Extract the [x, y] coordinate from the center of the cell holding the provided text.  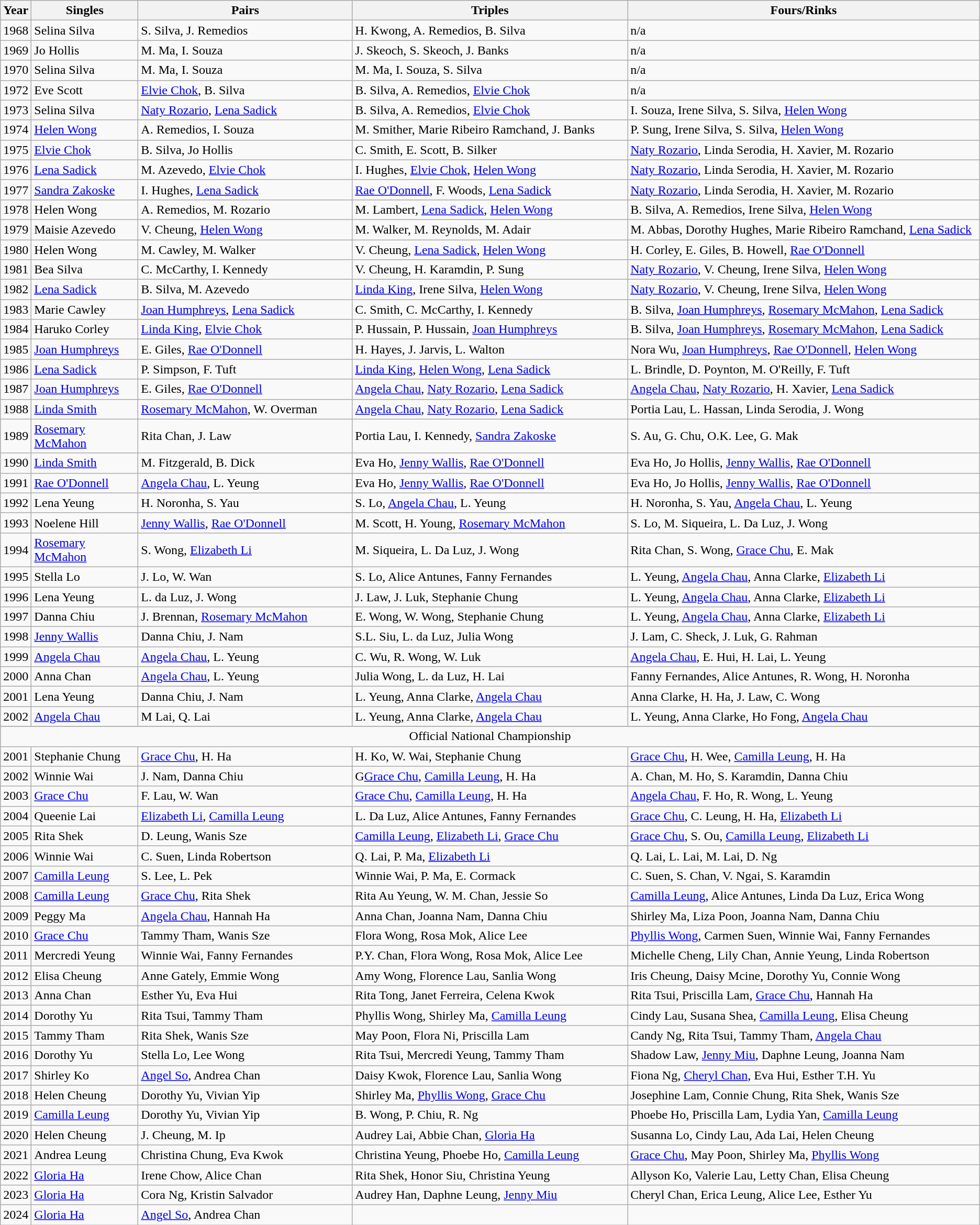
1976 [16, 170]
Peggy Ma [85, 916]
C. Suen, S. Chan, V. Ngai, S. Karamdin [804, 876]
1978 [16, 209]
B. Silva, Jo Hollis [245, 150]
1979 [16, 229]
Grace Chu, Rita Shek [245, 896]
Year [16, 10]
2024 [16, 1215]
1989 [16, 436]
Phyllis Wong, Shirley Ma, Camilla Leung [490, 1016]
M. Smither, Marie Ribeiro Ramchand, J. Banks [490, 130]
H. Kwong, A. Remedios, B. Silva [490, 30]
B. Silva, M. Azevedo [245, 290]
1984 [16, 329]
2018 [16, 1095]
Official National Championship [490, 736]
J. Law, J. Luk, Stephanie Chung [490, 597]
S. Lo, M. Siqueira, L. Da Luz, J. Wong [804, 523]
Elvie Chok, B. Silva [245, 90]
2023 [16, 1195]
B. Wong, P. Chiu, R. Ng [490, 1115]
A. Chan, M. Ho, S. Karamdin, Danna Chiu [804, 776]
2016 [16, 1055]
M. Siqueira, L. Da Luz, J. Wong [490, 550]
M. Fitzgerald, B. Dick [245, 463]
S. Lee, L. Pek [245, 876]
C. McCarthy, I. Kennedy [245, 270]
1981 [16, 270]
Linda King, Elvie Chok [245, 329]
1996 [16, 597]
L. Da Luz, Alice Antunes, Fanny Fernandes [490, 816]
Triples [490, 10]
M. Abbas, Dorothy Hughes, Marie Ribeiro Ramchand, Lena Sadick [804, 229]
Rosemary McMahon, W. Overman [245, 409]
Audrey Lai, Abbie Chan, Gloria Ha [490, 1135]
Rita Tsui, Tammy Tham [245, 1016]
Rae O'Donnell, F. Woods, Lena Sadick [490, 190]
Maisie Azevedo [85, 229]
1988 [16, 409]
Amy Wong, Florence Lau, Sanlia Wong [490, 976]
H. Corley, E. Giles, B. Howell, Rae O'Donnell [804, 250]
Danna Chiu [85, 617]
1974 [16, 130]
Esther Yu, Eva Hui [245, 996]
M Lai, Q. Lai [245, 716]
1990 [16, 463]
2005 [16, 836]
Anna Chan, Joanna Nam, Danna Chiu [490, 916]
Stella Lo, Lee Wong [245, 1055]
Singles [85, 10]
Camilla Leung, Alice Antunes, Linda Da Luz, Erica Wong [804, 896]
Noelene Hill [85, 523]
Fours/Rinks [804, 10]
1991 [16, 483]
Anne Gately, Emmie Wong [245, 976]
Christina Chung, Eva Kwok [245, 1155]
1968 [16, 30]
Elizabeth Li, Camilla Leung [245, 816]
Sandra Zakoske [85, 190]
Allyson Ko, Valerie Lau, Letty Chan, Elisa Cheung [804, 1175]
J. Lam, C. Sheck, J. Luk, G. Rahman [804, 637]
Grace Chu, Camilla Leung, H. Ha [490, 796]
H. Noronha, S. Yau, Angela Chau, L. Yeung [804, 503]
1995 [16, 577]
P. Hussain, P. Hussain, Joan Humphreys [490, 329]
Shirley Ma, Liza Poon, Joanna Nam, Danna Chiu [804, 916]
2006 [16, 856]
Cora Ng, Kristin Salvador [245, 1195]
Flora Wong, Rosa Mok, Alice Lee [490, 936]
Mercredi Yeung [85, 956]
Susanna Lo, Cindy Lau, Ada Lai, Helen Cheung [804, 1135]
Candy Ng, Rita Tsui, Tammy Tham, Angela Chau [804, 1035]
Bea Silva [85, 270]
Julia Wong, L. da Luz, H. Lai [490, 677]
Josephine Lam, Connie Chung, Rita Shek, Wanis Sze [804, 1095]
Angela Chau, Hannah Ha [245, 916]
Nora Wu, Joan Humphreys, Rae O'Donnell, Helen Wong [804, 349]
H. Hayes, J. Jarvis, L. Walton [490, 349]
Portia Lau, I. Kennedy, Sandra Zakoske [490, 436]
Camilla Leung, Elizabeth Li, Grace Chu [490, 836]
Andrea Leung [85, 1155]
Irene Chow, Alice Chan [245, 1175]
1994 [16, 550]
Jenny Wallis [85, 637]
Christina Yeung, Phoebe Ho, Camilla Leung [490, 1155]
S. Lo, Alice Antunes, Fanny Fernandes [490, 577]
1975 [16, 150]
1985 [16, 349]
D. Leung, Wanis Sze [245, 836]
Angela Chau, Naty Rozario, H. Xavier, Lena Sadick [804, 389]
Jenny Wallis, Rae O'Donnell [245, 523]
M. Azevedo, Elvie Chok [245, 170]
M. Cawley, M. Walker [245, 250]
S. Silva, J. Remedios [245, 30]
L. Brindle, D. Poynton, M. O'Reilly, F. Tuft [804, 369]
2008 [16, 896]
Naty Rozario, Lena Sadick [245, 110]
C. Smith, E. Scott, B. Silker [490, 150]
Iris Cheung, Daisy Mcine, Dorothy Yu, Connie Wong [804, 976]
2019 [16, 1115]
Shadow Law, Jenny Miu, Daphne Leung, Joanna Nam [804, 1055]
Tammy Tham [85, 1035]
1982 [16, 290]
Rita Au Yeung, W. M. Chan, Jessie So [490, 896]
1997 [16, 617]
Rita Tsui, Mercredi Yeung, Tammy Tham [490, 1055]
Rita Chan, J. Law [245, 436]
Angela Chau, E. Hui, H. Lai, L. Yeung [804, 657]
H. Ko, W. Wai, Stephanie Chung [490, 756]
Linda King, Irene Silva, Helen Wong [490, 290]
Eve Scott [85, 90]
1999 [16, 657]
1987 [16, 389]
2017 [16, 1075]
Shirley Ko [85, 1075]
Winnie Wai, Fanny Fernandes [245, 956]
Phyllis Wong, Carmen Suen, Winnie Wai, Fanny Fernandes [804, 936]
S. Au, G. Chu, O.K. Lee, G. Mak [804, 436]
Joan Humphreys, Lena Sadick [245, 310]
Daisy Kwok, Florence Lau, Sanlia Wong [490, 1075]
C. Wu, R. Wong, W. Luk [490, 657]
1970 [16, 70]
2009 [16, 916]
J. Skeoch, S. Skeoch, J. Banks [490, 50]
Phoebe Ho, Priscilla Lam, Lydia Yan, Camilla Leung [804, 1115]
Linda King, Helen Wong, Lena Sadick [490, 369]
S. Lo, Angela Chau, L. Yeung [490, 503]
1993 [16, 523]
Rita Tong, Janet Ferreira, Celena Kwok [490, 996]
M. Ma, I. Souza, S. Silva [490, 70]
2012 [16, 976]
J. Nam, Danna Chiu [245, 776]
P. Sung, Irene Silva, S. Silva, Helen Wong [804, 130]
Audrey Han, Daphne Leung, Jenny Miu [490, 1195]
M. Walker, M. Reynolds, M. Adair [490, 229]
Stephanie Chung [85, 756]
Q. Lai, P. Ma, Elizabeth Li [490, 856]
1992 [16, 503]
Marie Cawley [85, 310]
Queenie Lai [85, 816]
E. Wong, W. Wong, Stephanie Chung [490, 617]
Pairs [245, 10]
Portia Lau, L. Hassan, Linda Serodia, J. Wong [804, 409]
C. Suen, Linda Robertson [245, 856]
2010 [16, 936]
I. Souza, Irene Silva, S. Silva, Helen Wong [804, 110]
S.L. Siu, L. da Luz, Julia Wong [490, 637]
I. Hughes, Lena Sadick [245, 190]
May Poon, Flora Ni, Priscilla Lam [490, 1035]
1980 [16, 250]
Elvie Chok [85, 150]
Elisa Cheung [85, 976]
2007 [16, 876]
2000 [16, 677]
2011 [16, 956]
Cindy Lau, Susana Shea, Camilla Leung, Elisa Cheung [804, 1016]
2022 [16, 1175]
Rita Tsui, Priscilla Lam, Grace Chu, Hannah Ha [804, 996]
Rita Shek, Honor Siu, Christina Yeung [490, 1175]
F. Lau, W. Wan [245, 796]
A. Remedios, M. Rozario [245, 209]
1977 [16, 190]
Stella Lo [85, 577]
Rita Shek, Wanis Sze [245, 1035]
2004 [16, 816]
Grace Chu, H. Wee, Camilla Leung, H. Ha [804, 756]
2003 [16, 796]
Tammy Tham, Wanis Sze [245, 936]
B. Silva, A. Remedios, Irene Silva, Helen Wong [804, 209]
Rita Chan, S. Wong, Grace Chu, E. Mak [804, 550]
M. Lambert, Lena Sadick, Helen Wong [490, 209]
2020 [16, 1135]
Q. Lai, L. Lai, M. Lai, D. Ng [804, 856]
Jo Hollis [85, 50]
1969 [16, 50]
Grace Chu, May Poon, Shirley Ma, Phyllis Wong [804, 1155]
Angela Chau, F. Ho, R. Wong, L. Yeung [804, 796]
2021 [16, 1155]
Fiona Ng, Cheryl Chan, Eva Hui, Esther T.H. Yu [804, 1075]
2014 [16, 1016]
L. da Luz, J. Wong [245, 597]
1973 [16, 110]
Haruko Corley [85, 329]
1986 [16, 369]
Rita Shek [85, 836]
L. Yeung, Anna Clarke, Ho Fong, Angela Chau [804, 716]
J. Cheung, M. Ip [245, 1135]
Cheryl Chan, Erica Leung, Alice Lee, Esther Yu [804, 1195]
S. Wong, Elizabeth Li [245, 550]
Anna Clarke, H. Ha, J. Law, C. Wong [804, 697]
Grace Chu, C. Leung, H. Ha, Elizabeth Li [804, 816]
GGrace Chu, Camilla Leung, H. Ha [490, 776]
Rae O'Donnell [85, 483]
A. Remedios, I. Souza [245, 130]
Fanny Fernandes, Alice Antunes, R. Wong, H. Noronha [804, 677]
V. Cheung, Helen Wong [245, 229]
P.Y. Chan, Flora Wong, Rosa Mok, Alice Lee [490, 956]
Grace Chu, S. Ou, Camilla Leung, Elizabeth Li [804, 836]
Grace Chu, H. Ha [245, 756]
M. Scott, H. Young, Rosemary McMahon [490, 523]
2013 [16, 996]
1972 [16, 90]
H. Noronha, S. Yau [245, 503]
Shirley Ma, Phyllis Wong, Grace Chu [490, 1095]
1998 [16, 637]
Winnie Wai, P. Ma, E. Cormack [490, 876]
V. Cheung, Lena Sadick, Helen Wong [490, 250]
I. Hughes, Elvie Chok, Helen Wong [490, 170]
Michelle Cheng, Lily Chan, Annie Yeung, Linda Robertson [804, 956]
J. Brennan, Rosemary McMahon [245, 617]
J. Lo, W. Wan [245, 577]
1983 [16, 310]
P. Simpson, F. Tuft [245, 369]
V. Cheung, H. Karamdin, P. Sung [490, 270]
2015 [16, 1035]
C. Smith, C. McCarthy, I. Kennedy [490, 310]
